Pinpoint the cell where the given text exists, returning its (x, y) midpoint coordinate. 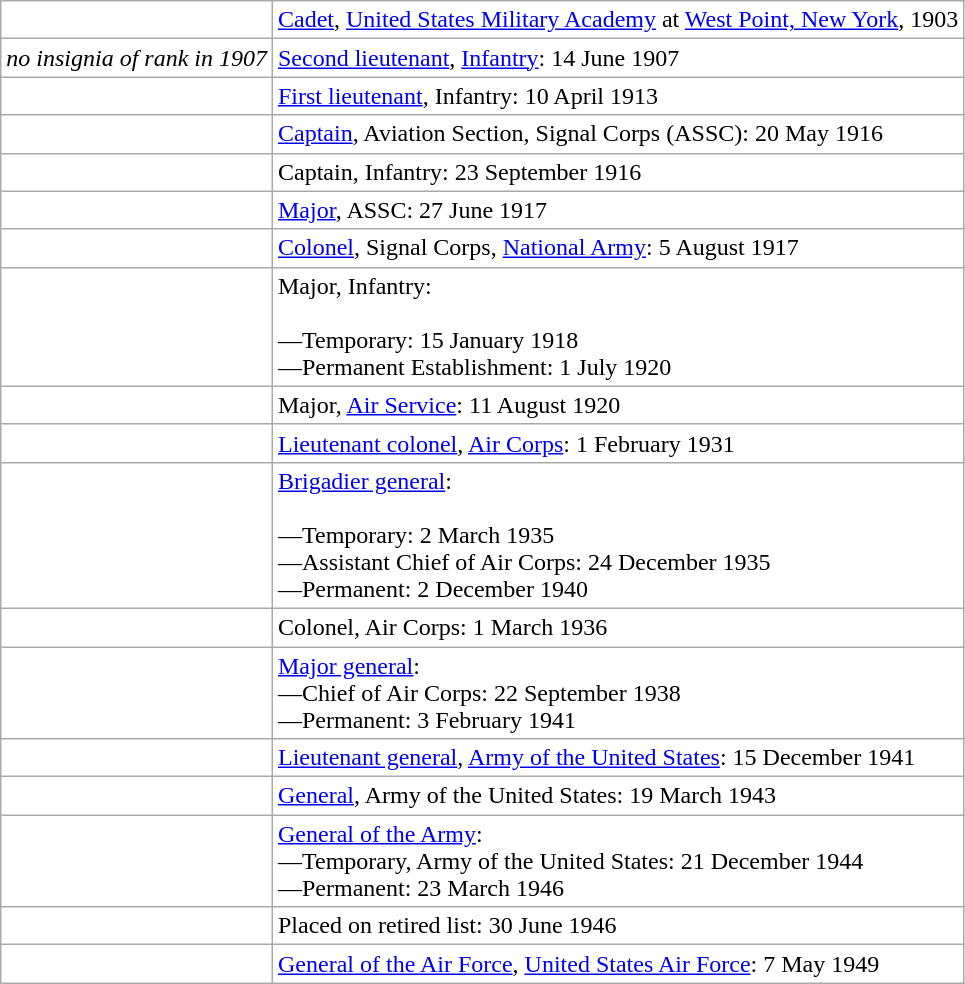
no insignia of rank in 1907 (137, 58)
General of the Air Force, United States Air Force: 7 May 1949 (618, 964)
Lieutenant general, Army of the United States: 15 December 1941 (618, 758)
Colonel, Signal Corps, National Army: 5 August 1917 (618, 248)
Captain, Infantry: 23 September 1916 (618, 172)
Lieutenant colonel, Air Corps: 1 February 1931 (618, 443)
Cadet, United States Military Academy at West Point, New York, 1903 (618, 20)
Brigadier general:—Temporary: 2 March 1935—Assistant Chief of Air Corps: 24 December 1935—Permanent: 2 December 1940 (618, 535)
Colonel, Air Corps: 1 March 1936 (618, 627)
Placed on retired list: 30 June 1946 (618, 926)
Major general:—Chief of Air Corps: 22 September 1938—Permanent: 3 February 1941 (618, 692)
General of the Army:—Temporary, Army of the United States: 21 December 1944—Permanent: 23 March 1946 (618, 861)
Major, Air Service: 11 August 1920 (618, 405)
First lieutenant, Infantry: 10 April 1913 (618, 96)
Second lieutenant, Infantry: 14 June 1907 (618, 58)
Major, ASSC: 27 June 1917 (618, 210)
General, Army of the United States: 19 March 1943 (618, 796)
Captain, Aviation Section, Signal Corps (ASSC): 20 May 1916 (618, 134)
Major, Infantry: —Temporary: 15 January 1918—Permanent Establishment: 1 July 1920 (618, 326)
